Detect which cell encompasses the target text, then output its [x, y] center coordinate. 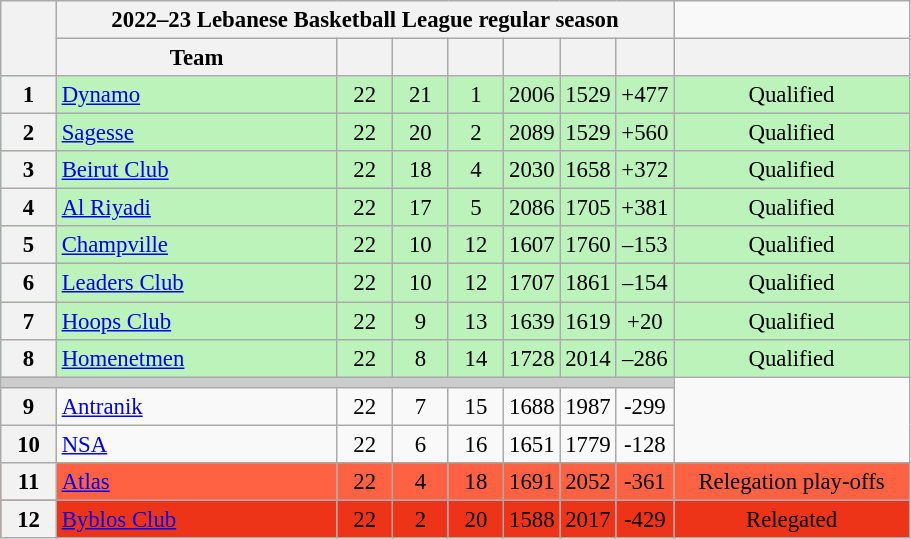
Relegation play-offs [792, 482]
Antranik [196, 406]
-429 [645, 519]
1588 [532, 519]
Atlas [196, 482]
Homenetmen [196, 358]
–286 [645, 358]
1607 [532, 245]
2017 [588, 519]
2006 [532, 95]
-361 [645, 482]
1728 [532, 358]
2052 [588, 482]
17 [421, 208]
1987 [588, 406]
1705 [588, 208]
+372 [645, 170]
+560 [645, 133]
13 [476, 321]
-299 [645, 406]
14 [476, 358]
-128 [645, 444]
–154 [645, 283]
2086 [532, 208]
Byblos Club [196, 519]
1651 [532, 444]
Champville [196, 245]
+381 [645, 208]
NSA [196, 444]
Hoops Club [196, 321]
3 [29, 170]
1639 [532, 321]
Dynamo [196, 95]
Beirut Club [196, 170]
1691 [532, 482]
2022–23 Lebanese Basketball League regular season [364, 20]
11 [29, 482]
1658 [588, 170]
Sagesse [196, 133]
–153 [645, 245]
15 [476, 406]
2089 [532, 133]
1619 [588, 321]
1688 [532, 406]
1707 [532, 283]
1760 [588, 245]
1779 [588, 444]
16 [476, 444]
Leaders Club [196, 283]
21 [421, 95]
2030 [532, 170]
1861 [588, 283]
Relegated [792, 519]
+20 [645, 321]
+477 [645, 95]
Al Riyadi [196, 208]
Team [196, 58]
2014 [588, 358]
